Extract the (x, y) coordinate from the center of the cell holding the provided text.  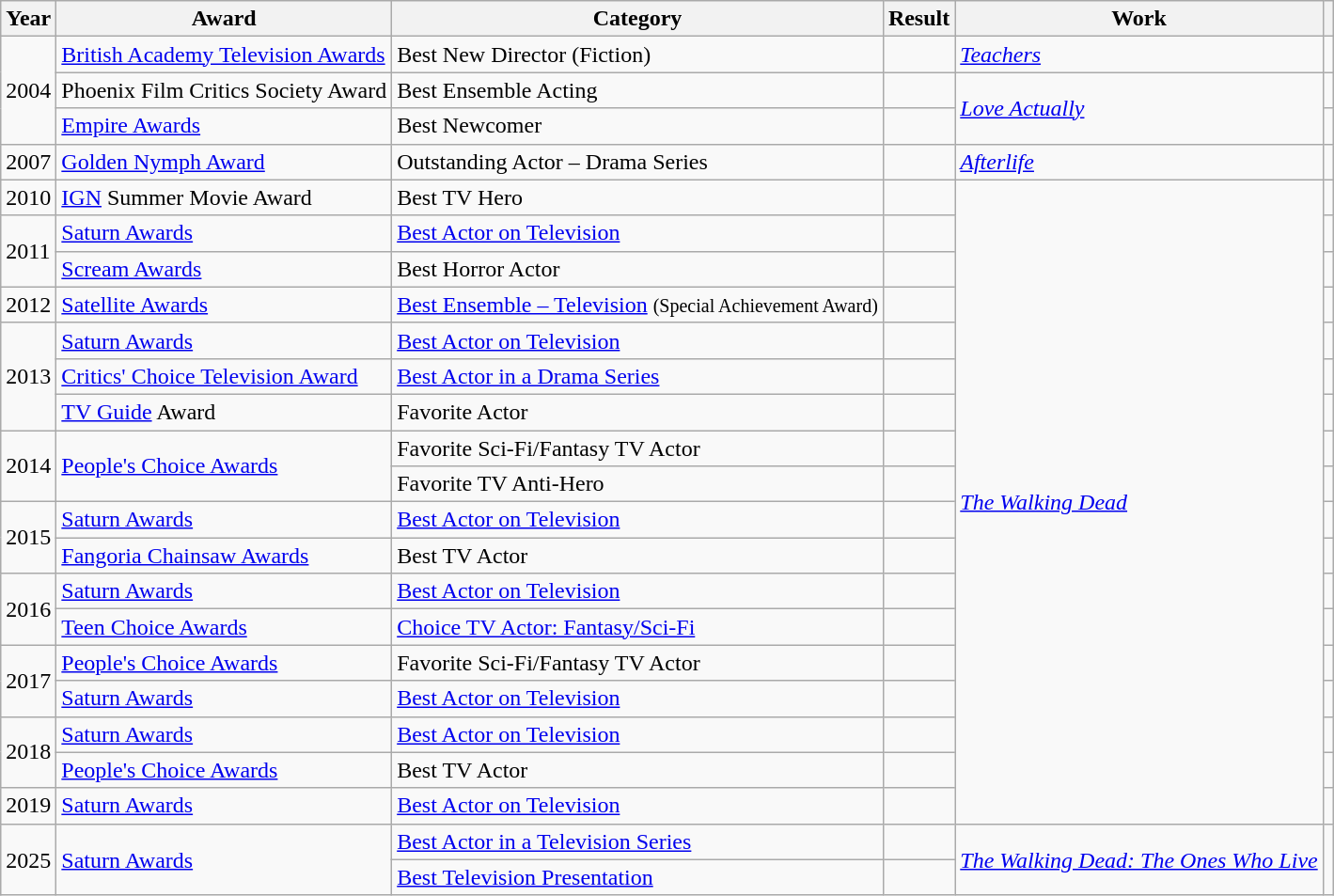
Teachers (1139, 55)
Result (918, 19)
British Academy Television Awards (224, 55)
The Walking Dead (1139, 502)
Critics' Choice Television Award (224, 376)
Award (224, 19)
2019 (28, 806)
Best Newcomer (637, 126)
2016 (28, 609)
2015 (28, 538)
Teen Choice Awards (224, 627)
Favorite TV Anti-Hero (637, 484)
The Walking Dead: The Ones Who Live (1139, 859)
TV Guide Award (224, 412)
Best TV Hero (637, 197)
Golden Nymph Award (224, 162)
2025 (28, 859)
Choice TV Actor: Fantasy/Sci-Fi (637, 627)
2013 (28, 376)
2004 (28, 90)
Afterlife (1139, 162)
Year (28, 19)
Phoenix Film Critics Society Award (224, 90)
Scream Awards (224, 269)
Best Actor in a Television Series (637, 841)
2014 (28, 466)
Best New Director (Fiction) (637, 55)
Favorite Actor (637, 412)
2018 (28, 752)
Best Ensemble – Television (Special Achievement Award) (637, 305)
Work (1139, 19)
Fangoria Chainsaw Awards (224, 556)
Best Horror Actor (637, 269)
Best Television Presentation (637, 877)
2017 (28, 681)
Love Actually (1139, 108)
Outstanding Actor – Drama Series (637, 162)
Best Ensemble Acting (637, 90)
2011 (28, 251)
Empire Awards (224, 126)
Best Actor in a Drama Series (637, 376)
2007 (28, 162)
Category (637, 19)
Satellite Awards (224, 305)
2012 (28, 305)
2010 (28, 197)
IGN Summer Movie Award (224, 197)
